For the text-containing cell, return its midpoint in [X, Y] coordinate format. 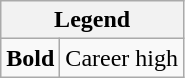
Bold [30, 58]
Career high [122, 58]
Legend [92, 20]
